Locate the cell with the specified text and output its [x, y] center coordinate. 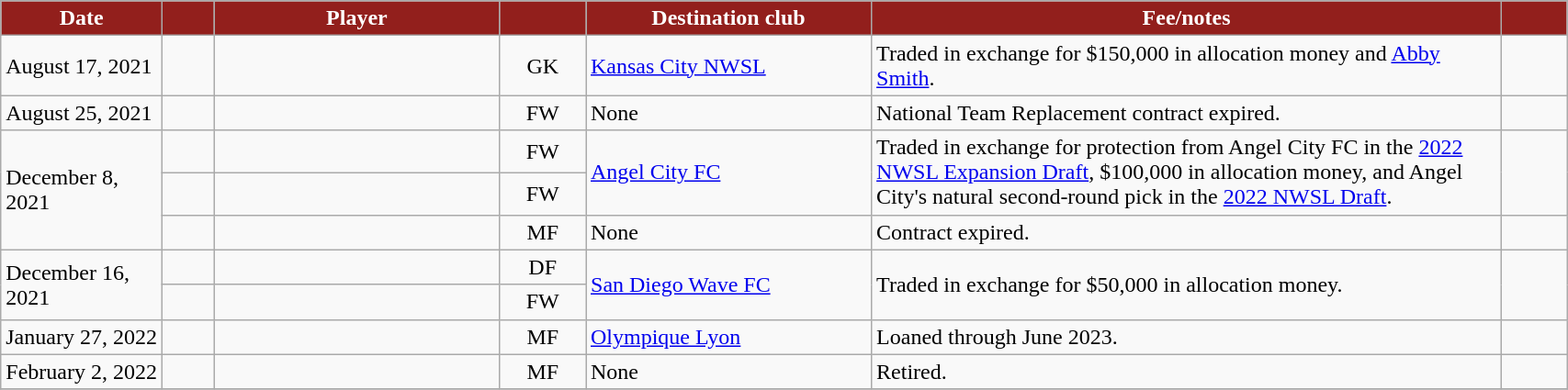
Kansas City NWSL [729, 66]
February 2, 2022 [82, 372]
Retired. [1187, 372]
GK [543, 66]
Loaned through June 2023. [1187, 337]
Contract expired. [1187, 232]
Traded in exchange for $150,000 in allocation money and Abby Smith. [1187, 66]
August 25, 2021 [82, 113]
Destination club [729, 18]
San Diego Wave FC [729, 284]
Fee/notes [1187, 18]
DF [543, 267]
Date [82, 18]
January 27, 2022 [82, 337]
Player [356, 18]
August 17, 2021 [82, 66]
Olympique Lyon [729, 337]
Traded in exchange for $50,000 in allocation money. [1187, 284]
National Team Replacement contract expired. [1187, 113]
December 8, 2021 [82, 190]
Angel City FC [729, 173]
December 16, 2021 [82, 284]
